Capture the cell that displays the provided text and extract its [X, Y] central coordinate. 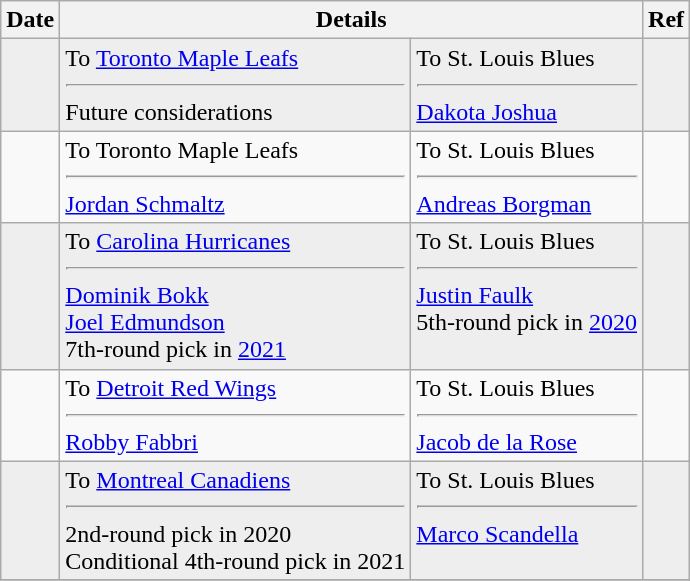
Ref [666, 20]
To Toronto Maple LeafsFuture considerations [236, 85]
Date [30, 20]
To Montreal Canadiens2nd-round pick in 2020Conditional 4th-round pick in 2021 [236, 520]
To St. Louis BluesJustin Faulk5th-round pick in 2020 [527, 296]
To St. Louis BluesDakota Joshua [527, 85]
To St. Louis BluesAndreas Borgman [527, 177]
To St. Louis BluesMarco Scandella [527, 520]
To Toronto Maple LeafsJordan Schmaltz [236, 177]
Details [352, 20]
To Carolina HurricanesDominik BokkJoel Edmundson7th-round pick in 2021 [236, 296]
To Detroit Red WingsRobby Fabbri [236, 415]
To St. Louis BluesJacob de la Rose [527, 415]
